Detect which cell encompasses the target text, then output its [x, y] center coordinate. 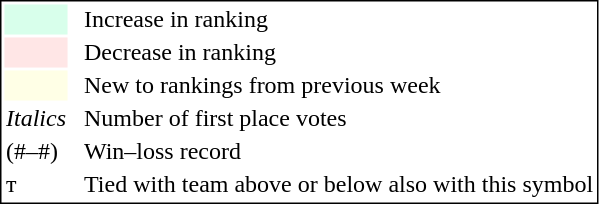
Decrease in ranking [338, 53]
Win–loss record [338, 151]
т [36, 185]
Number of first place votes [338, 119]
New to rankings from previous week [338, 85]
Italics [36, 119]
Tied with team above or below also with this symbol [338, 185]
Increase in ranking [338, 19]
(#–#) [36, 151]
